Extract the [X, Y] coordinate from the center of the cell holding the provided text.  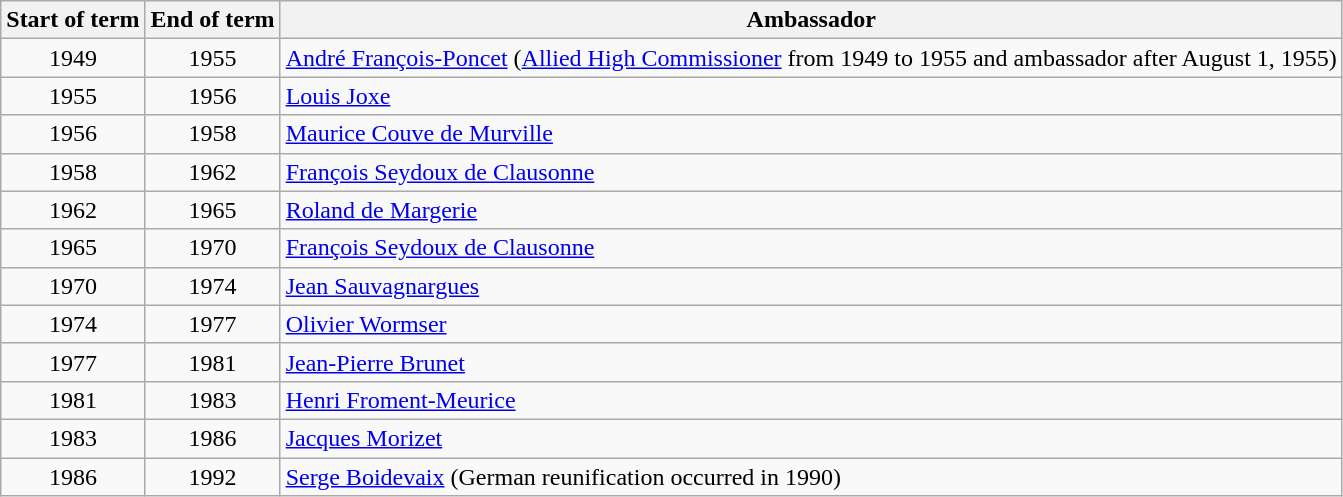
Olivier Wormser [811, 324]
Serge Boidevaix (German reunification occurred in 1990) [811, 477]
Jacques Morizet [811, 438]
Jean Sauvagnargues [811, 286]
Start of term [73, 20]
Ambassador [811, 20]
Jean-Pierre Brunet [811, 362]
Roland de Margerie [811, 210]
End of term [212, 20]
Henri Froment-Meurice [811, 400]
1992 [212, 477]
1949 [73, 58]
Maurice Couve de Murville [811, 134]
André François-Poncet (Allied High Commissioner from 1949 to 1955 and ambassador after August 1, 1955) [811, 58]
Louis Joxe [811, 96]
